Identify which cell holds the provided text, then report its [X, Y] central coordinate. 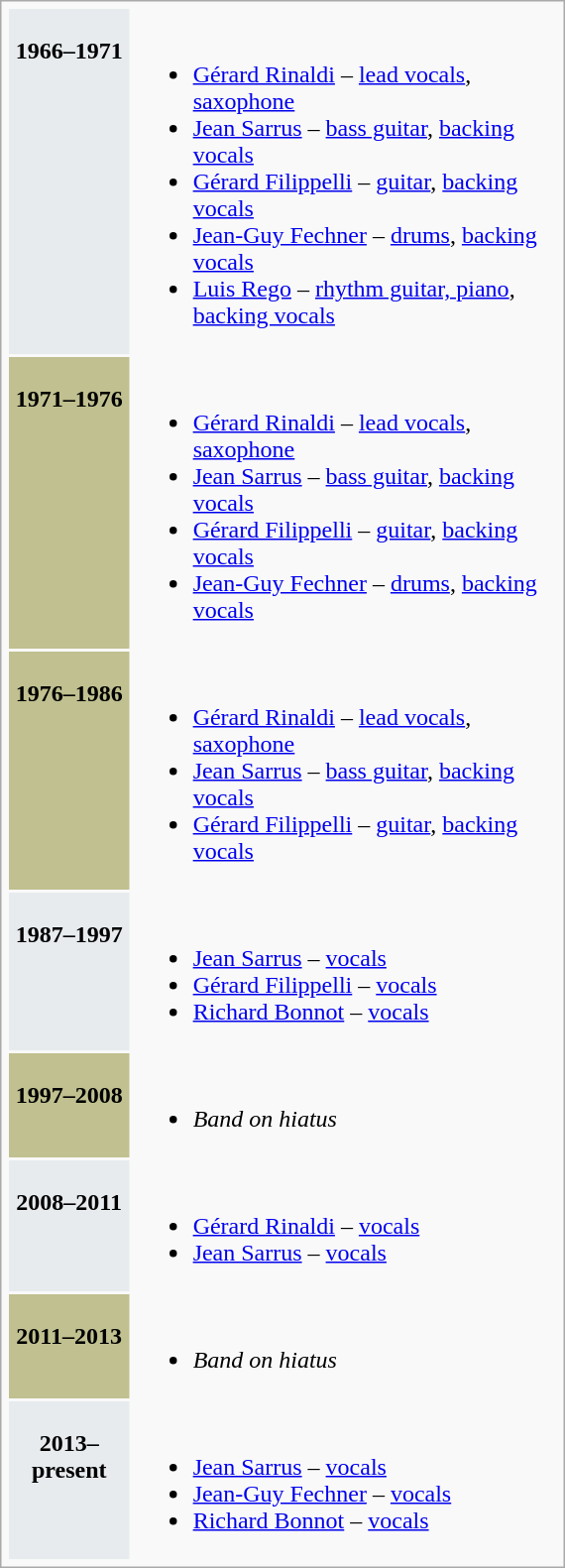
Jean Sarrus – vocalsJean-Guy Fechner – vocalsRichard Bonnot – vocals [344, 1480]
2008–2011 [69, 1226]
Gérard Rinaldi – lead vocals, saxophoneJean Sarrus – bass guitar, backing vocalsGérard Filippelli – guitar, backing vocals [344, 771]
1997–2008 [69, 1105]
1987–1997 [69, 972]
Gérard Rinaldi – vocalsJean Sarrus – vocals [344, 1226]
2011–2013 [69, 1347]
1966–1971 [69, 181]
Jean Sarrus – vocalsGérard Filippelli – vocalsRichard Bonnot – vocals [344, 972]
2013–present [69, 1480]
1971–1976 [69, 503]
1976–1986 [69, 771]
